Extract the [x, y] coordinate from the center of the cell holding the provided text.  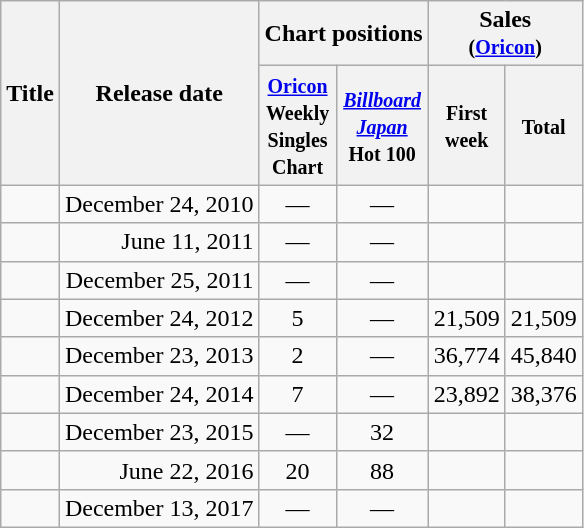
38,376 [544, 394]
Total [544, 126]
December 24, 2010 [159, 204]
20 [298, 470]
Sales(Oricon) [505, 34]
Title [30, 93]
December 13, 2017 [159, 508]
OriconWeeklySinglesChart [298, 126]
Firstweek [466, 126]
88 [382, 470]
32 [382, 432]
5 [298, 318]
December 24, 2014 [159, 394]
Chart positions [344, 34]
23,892 [466, 394]
BillboardJapanHot 100 [382, 126]
December 24, 2012 [159, 318]
June 11, 2011 [159, 242]
December 23, 2015 [159, 432]
December 23, 2013 [159, 356]
December 25, 2011 [159, 280]
36,774 [466, 356]
June 22, 2016 [159, 470]
45,840 [544, 356]
2 [298, 356]
7 [298, 394]
Release date [159, 93]
